Detect which cell encompasses the target text, then output its [X, Y] center coordinate. 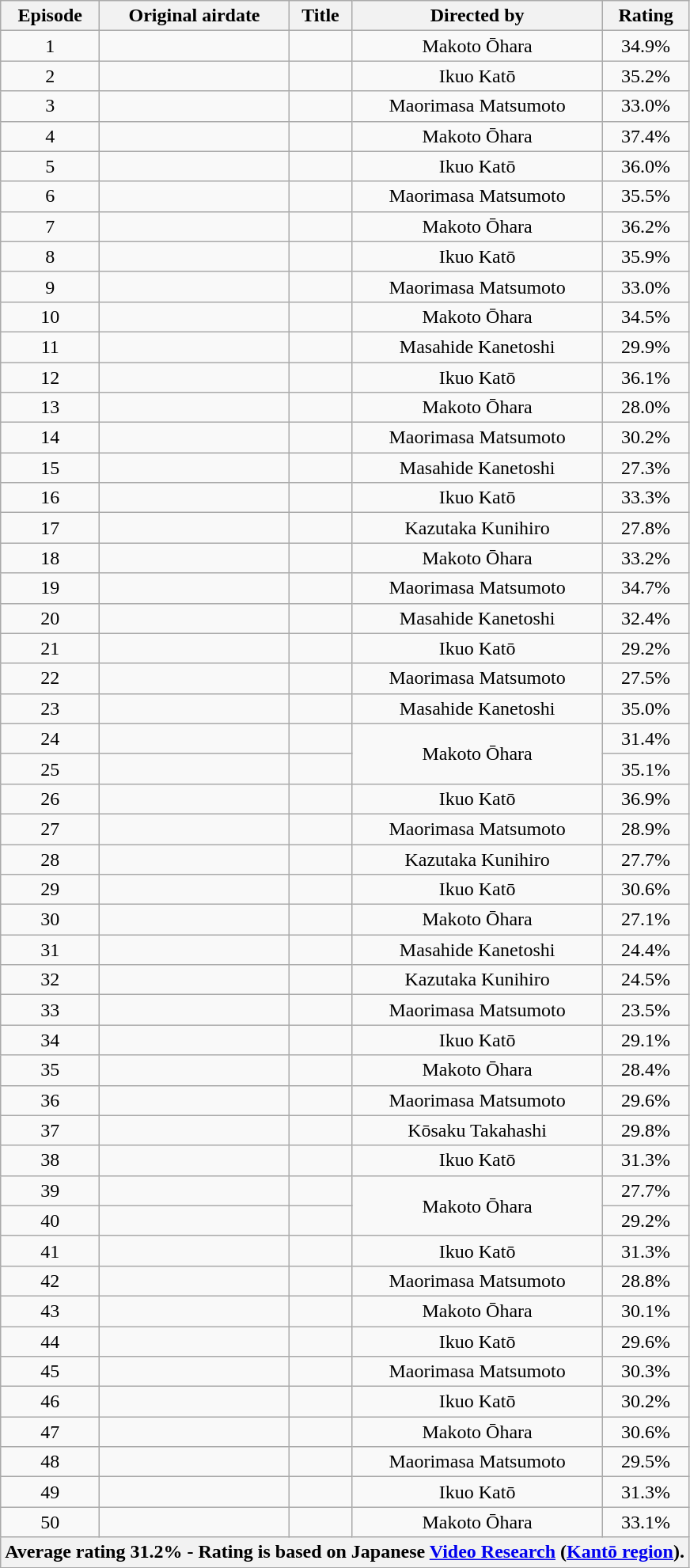
24.4% [646, 950]
10 [51, 317]
30.3% [646, 1372]
33.2% [646, 558]
44 [51, 1342]
32.4% [646, 618]
25 [51, 769]
36.0% [646, 166]
49 [51, 1492]
34.5% [646, 317]
6 [51, 196]
Average rating 31.2% - Rating is based on Japanese Video Research (Kantō region). [345, 1552]
1 [51, 46]
22 [51, 678]
23 [51, 708]
8 [51, 256]
13 [51, 408]
3 [51, 106]
29.1% [646, 1040]
23.5% [646, 1010]
28.8% [646, 1281]
36.2% [646, 226]
Rating [646, 16]
34 [51, 1040]
27 [51, 829]
37.4% [646, 136]
Episode [51, 16]
33 [51, 1010]
12 [51, 378]
24 [51, 738]
34.7% [646, 588]
36 [51, 1100]
39 [51, 1190]
40 [51, 1221]
33.1% [646, 1522]
7 [51, 226]
2 [51, 76]
29.5% [646, 1462]
20 [51, 618]
50 [51, 1522]
48 [51, 1462]
35.5% [646, 196]
31.4% [646, 738]
37 [51, 1130]
24.5% [646, 980]
31 [51, 950]
41 [51, 1251]
42 [51, 1281]
28 [51, 859]
27.8% [646, 528]
Directed by [478, 16]
33.3% [646, 498]
11 [51, 347]
27.3% [646, 468]
28.0% [646, 408]
35.0% [646, 708]
17 [51, 528]
Title [320, 16]
9 [51, 287]
27.1% [646, 920]
35 [51, 1070]
27.5% [646, 678]
16 [51, 498]
14 [51, 438]
29.8% [646, 1130]
4 [51, 136]
30 [51, 920]
35.2% [646, 76]
35.1% [646, 769]
45 [51, 1372]
46 [51, 1402]
34.9% [646, 46]
Kōsaku Takahashi [478, 1130]
21 [51, 648]
15 [51, 468]
29.9% [646, 347]
32 [51, 980]
35.9% [646, 256]
5 [51, 166]
43 [51, 1311]
38 [51, 1160]
36.1% [646, 378]
19 [51, 588]
18 [51, 558]
29 [51, 890]
30.1% [646, 1311]
47 [51, 1432]
36.9% [646, 799]
28.4% [646, 1070]
28.9% [646, 829]
26 [51, 799]
Original airdate [195, 16]
